Locate the cell with the specified text and output its [x, y] center coordinate. 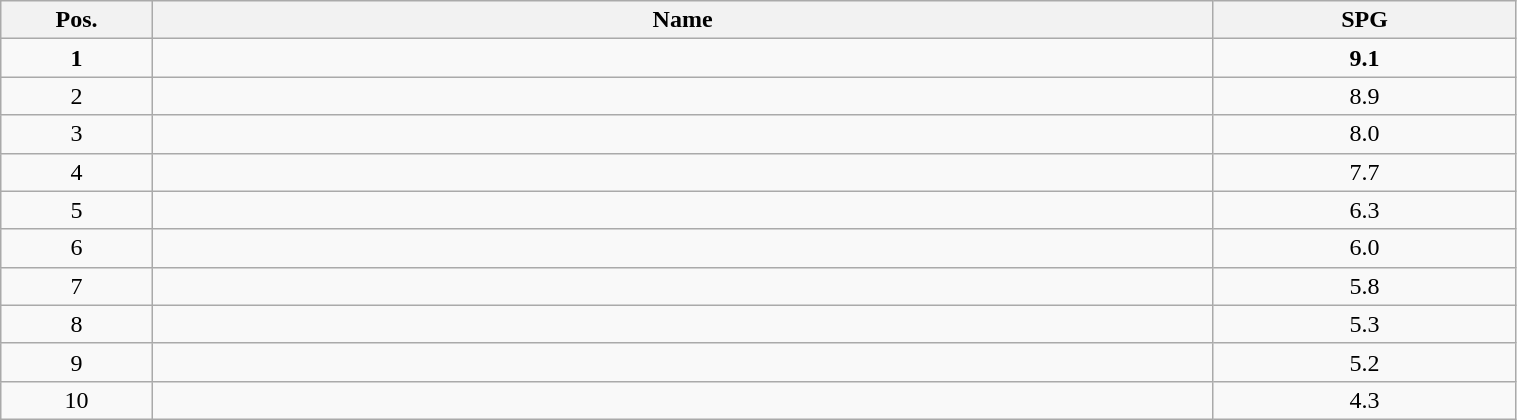
5.2 [1364, 362]
5.8 [1364, 286]
9.1 [1364, 58]
6 [77, 248]
7.7 [1364, 172]
10 [77, 400]
5.3 [1364, 324]
5 [77, 210]
6.3 [1364, 210]
7 [77, 286]
2 [77, 96]
SPG [1364, 20]
Pos. [77, 20]
Name [682, 20]
4.3 [1364, 400]
1 [77, 58]
8.9 [1364, 96]
3 [77, 134]
8 [77, 324]
6.0 [1364, 248]
9 [77, 362]
4 [77, 172]
8.0 [1364, 134]
